Determine the (X, Y) coordinate at the center of the cell enclosing the given text.  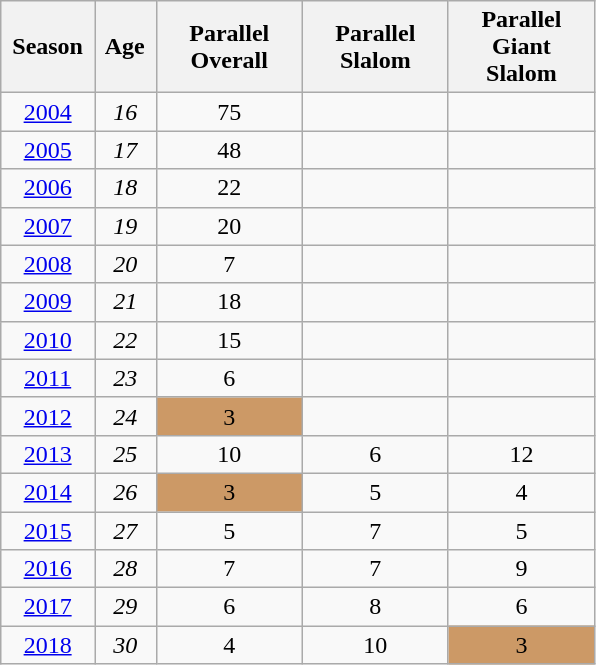
19 (125, 226)
30 (125, 645)
2004 (48, 112)
2013 (48, 454)
48 (229, 150)
2017 (48, 607)
16 (125, 112)
2009 (48, 302)
Age (125, 47)
2012 (48, 416)
2015 (48, 531)
12 (521, 454)
27 (125, 531)
9 (521, 569)
2007 (48, 226)
ParallelOverall (229, 47)
28 (125, 569)
75 (229, 112)
2018 (48, 645)
21 (125, 302)
15 (229, 340)
Season (48, 47)
29 (125, 607)
24 (125, 416)
17 (125, 150)
26 (125, 492)
2005 (48, 150)
25 (125, 454)
8 (375, 607)
23 (125, 378)
ParallelSlalom (375, 47)
2006 (48, 188)
2011 (48, 378)
ParallelGiant Slalom (521, 47)
2016 (48, 569)
2010 (48, 340)
2014 (48, 492)
2008 (48, 264)
